Identify which cell holds the provided text, then report its [X, Y] central coordinate. 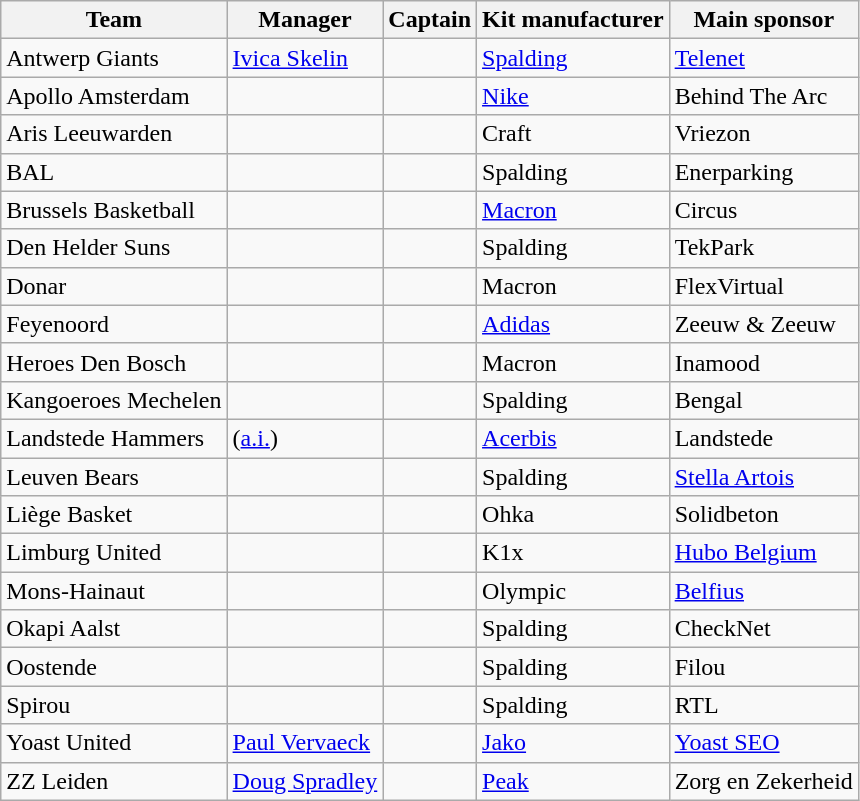
Craft [574, 134]
Inamood [764, 362]
Landstede [764, 438]
Aris Leeuwarden [114, 134]
Team [114, 20]
Captain [430, 20]
ZZ Leiden [114, 781]
Limburg United [114, 553]
Leuven Bears [114, 477]
Manager [305, 20]
Telenet [764, 58]
Oostende [114, 667]
Zeeuw & Zeeuw [764, 324]
Behind The Arc [764, 96]
Antwerp Giants [114, 58]
Donar [114, 286]
Ohka [574, 515]
BAL [114, 172]
Yoast SEO [764, 743]
Vriezon [764, 134]
Circus [764, 210]
Jako [574, 743]
Liège Basket [114, 515]
Ivica Skelin [305, 58]
Okapi Aalst [114, 629]
Zorg en Zekerheid [764, 781]
Adidas [574, 324]
Paul Vervaeck [305, 743]
Filou [764, 667]
(a.i.) [305, 438]
Acerbis [574, 438]
Hubo Belgium [764, 553]
TekPark [764, 248]
K1x [574, 553]
Mons-Hainaut [114, 591]
Apollo Amsterdam [114, 96]
Stella Artois [764, 477]
Yoast United [114, 743]
RTL [764, 705]
Doug Spradley [305, 781]
Landstede Hammers [114, 438]
Brussels Basketball [114, 210]
Olympic [574, 591]
Solidbeton [764, 515]
Belfius [764, 591]
Spirou [114, 705]
Enerparking [764, 172]
Bengal [764, 400]
Kangoeroes Mechelen [114, 400]
Feyenoord [114, 324]
Main sponsor [764, 20]
CheckNet [764, 629]
Peak [574, 781]
Den Helder Suns [114, 248]
Heroes Den Bosch [114, 362]
Nike [574, 96]
Kit manufacturer [574, 20]
FlexVirtual [764, 286]
